Detect which cell encompasses the target text, then output its [x, y] center coordinate. 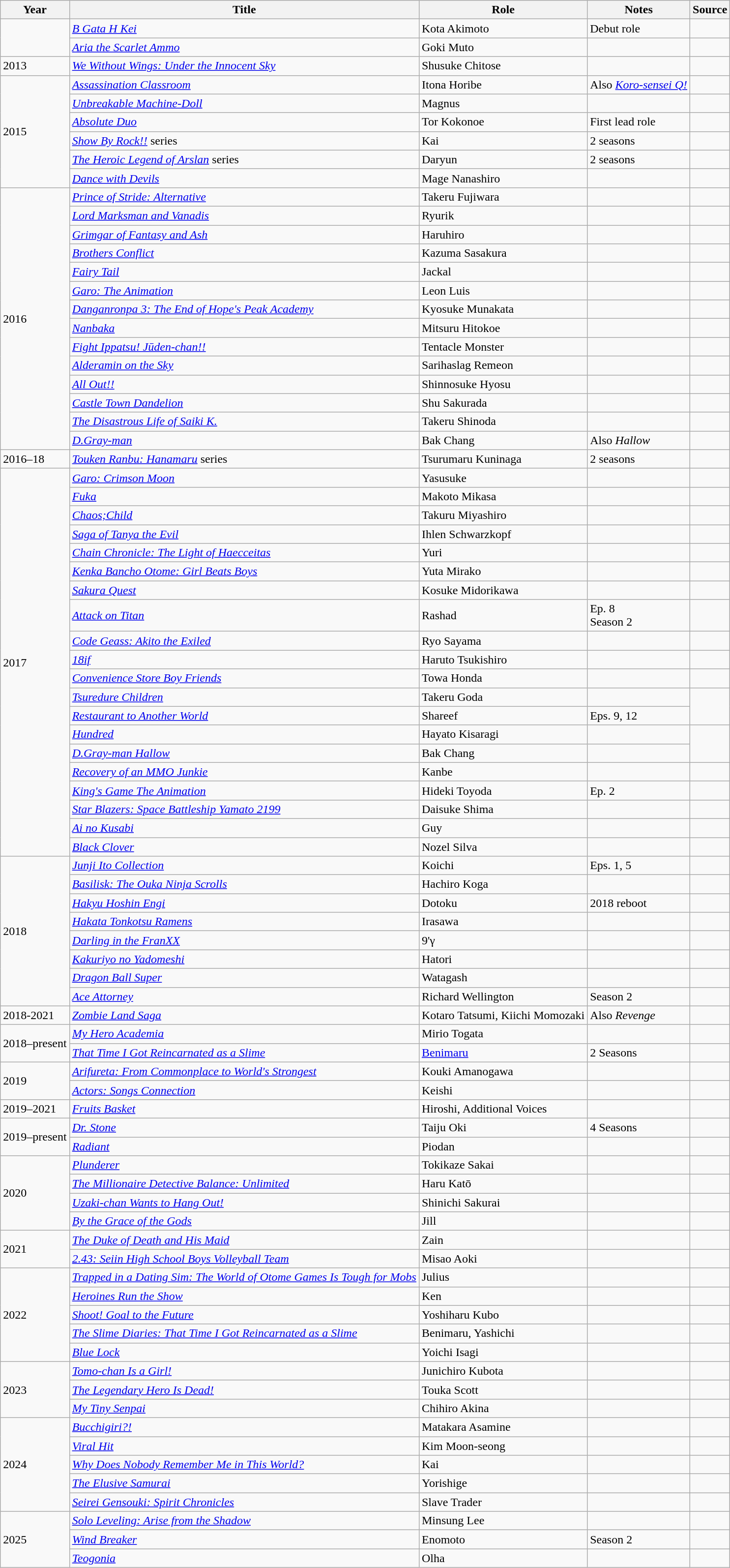
Shusuke Chitose [503, 66]
Ep. 2 [639, 790]
Ep. 8Season 2 [639, 616]
Rashad [503, 616]
18if [244, 660]
Goki Muto [503, 47]
Hakata Tonkotsu Ramens [244, 922]
Why Does Nobody Remember Me in This World? [244, 1465]
2018–present [35, 1043]
Radiant [244, 1146]
Kotaro Tatsumi, Kiichi Momozaki [503, 1015]
Kota Akimoto [503, 29]
Danganronpa 3: The End of Hope's Peak Academy [244, 309]
Misao Aoki [503, 1259]
Hiroshi, Additional Voices [503, 1109]
The Legendary Hero Is Dead! [244, 1389]
2.43: Seiin High School Boys Volleyball Team [244, 1259]
2023 [35, 1389]
Eps. 9, 12 [639, 716]
The Millionaire Detective Balance: Unlimited [244, 1184]
Hakyu Hoshin Engi [244, 903]
Heroines Run the Show [244, 1296]
Ace Attorney [244, 996]
Magnus [503, 103]
Haru Katō [503, 1184]
Guy [503, 828]
Nozel Silva [503, 846]
Takeru Shinoda [503, 422]
Notes [639, 10]
Actors: Songs Connection [244, 1090]
Arifureta: From Commonplace to World's Strongest [244, 1071]
Yasusuke [503, 478]
Sakura Quest [244, 590]
Keishi [503, 1090]
Olha [503, 1558]
Sarihaslag Remeon [503, 365]
D.Gray-man Hallow [244, 753]
Absolute Duo [244, 122]
Hatori [503, 959]
Hideki Toyoda [503, 790]
Kouki Amanogawa [503, 1071]
Fuka [244, 496]
The Slime Diaries: That Time I Got Reincarnated as a Slime [244, 1333]
Assassination Classroom [244, 85]
2013 [35, 66]
My Tiny Senpai [244, 1408]
Prince of Stride: Alternative [244, 197]
Debut role [639, 29]
Year [35, 10]
Plunderer [244, 1165]
My Hero Academia [244, 1034]
Ihlen Schwarzkopf [503, 534]
Enomoto [503, 1539]
Tsuredure Children [244, 697]
2018 [35, 931]
Dr. Stone [244, 1127]
Grimgar of Fantasy and Ash [244, 235]
Zombie Land Saga [244, 1015]
Viral Hit [244, 1446]
Title [244, 10]
Source [710, 10]
Eps. 1, 5 [639, 866]
2025 [35, 1539]
Fight Ippatsu! Jūden-chan!! [244, 347]
Saga of Tanya the Evil [244, 534]
Lord Marksman and Vanadis [244, 215]
Zain [503, 1240]
Yoshiharu Kubo [503, 1315]
Daryun [503, 159]
Recovery of an MMO Junkie [244, 772]
9'γ [503, 940]
Yuri [503, 553]
Brothers Conflict [244, 253]
Tentacle Monster [503, 347]
2022 [35, 1315]
Yorishige [503, 1483]
The Disastrous Life of Saiki K. [244, 422]
2024 [35, 1464]
Basilisk: The Ouka Ninja Scrolls [244, 884]
Chihiro Akina [503, 1408]
2021 [35, 1249]
Itona Horibe [503, 85]
Fruits Basket [244, 1109]
Matakara Asamine [503, 1427]
Kosuke Midorikawa [503, 590]
Also Revenge [639, 1015]
Dance with Devils [244, 178]
Benimaru [503, 1053]
Yuta Mirako [503, 572]
Kim Moon-seong [503, 1446]
Piodan [503, 1146]
Kenka Bancho Otome: Girl Beats Boys [244, 572]
Fairy Tail [244, 272]
Seirei Gensouki: Spirit Chronicles [244, 1502]
The Heroic Legend of Arslan series [244, 159]
Kakuriyo no Yadomeshi [244, 959]
Nanbaka [244, 328]
Ken [503, 1296]
Hayato Kisaragi [503, 734]
Kazuma Sasakura [503, 253]
Shinnosuke Hyosu [503, 384]
Jill [503, 1221]
Darling in the FranXX [244, 940]
4 Seasons [639, 1127]
Tomo-chan Is a Girl! [244, 1371]
Chain Chronicle: The Light of Haecceitas [244, 553]
Benimaru, Yashichi [503, 1333]
Makoto Mikasa [503, 496]
Black Clover [244, 846]
Bucchigiri?! [244, 1427]
Shoot! Goal to the Future [244, 1315]
Touka Scott [503, 1389]
2015 [35, 131]
2016–18 [35, 459]
2018-2021 [35, 1015]
Shinichi Sakurai [503, 1203]
Wind Breaker [244, 1539]
Ryo Sayama [503, 641]
All Out!! [244, 384]
Towa Honda [503, 678]
Jackal [503, 272]
Uzaki-chan Wants to Hang Out! [244, 1203]
Junichiro Kubota [503, 1371]
Attack on Titan [244, 616]
Ryurik [503, 215]
Ai no Kusabi [244, 828]
Tokikaze Sakai [503, 1165]
King's Game The Animation [244, 790]
Code Geass: Akito the Exiled [244, 641]
Shu Sakurada [503, 403]
The Elusive Samurai [244, 1483]
Takeru Fujiwara [503, 197]
Hundred [244, 734]
Richard Wellington [503, 996]
We Without Wings: Under the Innocent Sky [244, 66]
Haruto Tsukishiro [503, 660]
Dragon Ball Super [244, 978]
That Time I Got Reincarnated as a Slime [244, 1053]
The Duke of Death and His Maid [244, 1240]
Shareef [503, 716]
Dotoku [503, 903]
Daisuke Shima [503, 809]
Aria the Scarlet Ammo [244, 47]
Mirio Togata [503, 1034]
2019–present [35, 1137]
Trapped in a Dating Sim: The World of Otome Games Is Tough for Mobs [244, 1277]
Mage Nanashiro [503, 178]
Tsurumaru Kuninaga [503, 459]
2017 [35, 662]
2019 [35, 1081]
Also Koro-sensei Q! [639, 85]
2020 [35, 1193]
First lead role [639, 122]
Also Hallow [639, 440]
Koichi [503, 866]
Garo: The Animation [244, 291]
Touken Ranbu: Hanamaru series [244, 459]
Takuru Miyashiro [503, 515]
Tor Kokonoe [503, 122]
Hachiro Koga [503, 884]
Solo Leveling: Arise from the Shadow [244, 1521]
Unbreakable Machine-Doll [244, 103]
By the Grace of the Gods [244, 1221]
Minsung Lee [503, 1521]
Castle Town Dandelion [244, 403]
Alderamin on the Sky [244, 365]
Kanbe [503, 772]
2016 [35, 319]
Convenience Store Boy Friends [244, 678]
Teogonia [244, 1558]
Watagash [503, 978]
Role [503, 10]
Yoichi Isagi [503, 1352]
Star Blazers: Space Battleship Yamato 2199 [244, 809]
Blue Lock [244, 1352]
Julius [503, 1277]
Taiju Oki [503, 1127]
B Gata H Kei [244, 29]
Haruhiro [503, 235]
Junji Ito Collection [244, 866]
Show By Rock!! series [244, 141]
2018 reboot [639, 903]
Leon Luis [503, 291]
Irasawa [503, 922]
2019–2021 [35, 1109]
Garo: Crimson Moon [244, 478]
Chaos;Child [244, 515]
2 Seasons [639, 1053]
Slave Trader [503, 1502]
D.Gray-man [244, 440]
Restaurant to Another World [244, 716]
Mitsuru Hitokoe [503, 328]
Takeru Goda [503, 697]
Kyosuke Munakata [503, 309]
